Search for the cell housing the specified text and yield its [x, y] center coordinate. 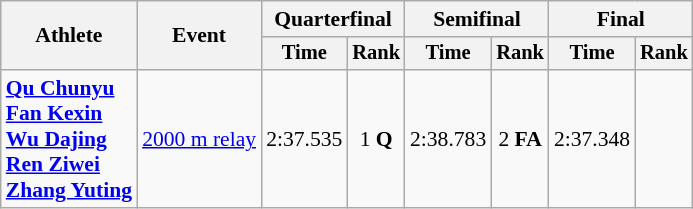
2:38.783 [448, 139]
2:37.348 [592, 139]
2 FA [520, 139]
Final [621, 19]
Qu ChunyuFan KexinWu DajingRen ZiweiZhang Yuting [69, 139]
1 Q [376, 139]
Quarterfinal [333, 19]
2:37.535 [304, 139]
Event [199, 36]
2000 m relay [199, 139]
Athlete [69, 36]
Semifinal [477, 19]
